Identify which cell holds the provided text, then report its (x, y) central coordinate. 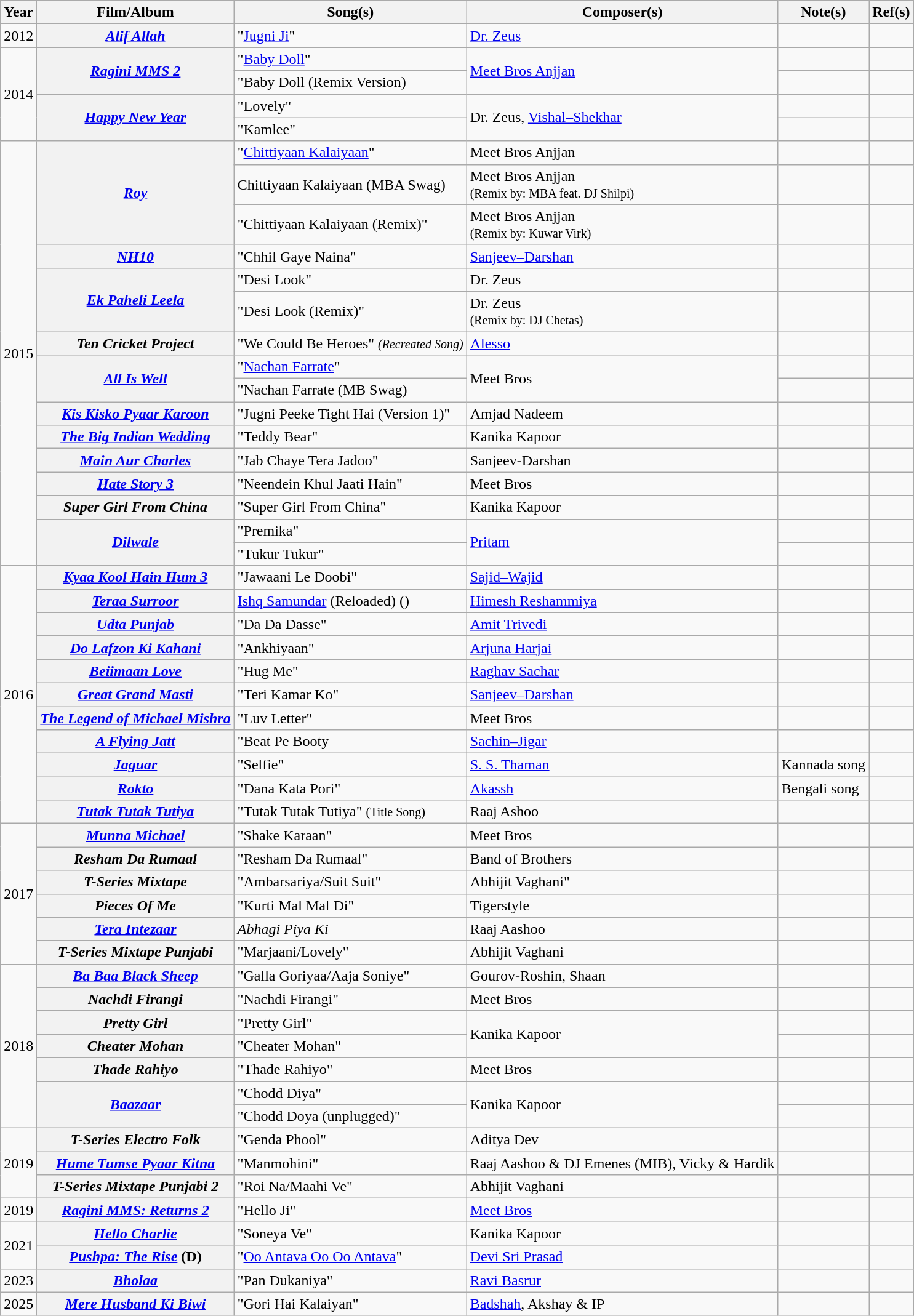
"Da Da Dasse" (350, 624)
"Pretty Girl" (350, 1022)
Raaj Aashoo & DJ Emenes (MIB), Vicky & Hardik (622, 1163)
Badshah, Akshay & IP (622, 1304)
Do Lafzon Ki Kahani (135, 648)
Roy (135, 193)
Amjad Nadeem (622, 414)
Sajid–Wajid (622, 577)
"Chodd Doya (unplugged)" (350, 1117)
Raghav Sachar (622, 671)
Bengali song (824, 788)
Alif Allah (135, 36)
"Ambarsariya/Suit Suit" (350, 882)
Bholaa (135, 1280)
Ragini MMS 2 (135, 71)
Beiimaan Love (135, 671)
Ten Cricket Project (135, 343)
2015 (18, 353)
Abhagi Piya Ki (350, 929)
"Neendein Khul Jaati Hain" (350, 484)
"Pan Dukaniya" (350, 1280)
Teraa Surroor (135, 601)
"Dana Kata Pori" (350, 788)
"Baby Doll (Remix Version) (350, 82)
Hello Charlie (135, 1234)
NH10 (135, 256)
"Manmohini" (350, 1163)
Dr. Zeus(Remix by: DJ Chetas) (622, 311)
Ref(s) (891, 12)
The Big Indian Wedding (135, 437)
Munna Michael (135, 835)
Hume Tumse Pyaar Kitna (135, 1163)
Alesso (622, 343)
"Teddy Bear" (350, 437)
"Desi Look (Remix)" (350, 311)
Song(s) (350, 12)
"Chhil Gaye Naina" (350, 256)
Resham Da Rumaal (135, 859)
Sanjeev-Darshan (622, 460)
"Jawaani Le Doobi" (350, 577)
Devi Sri Prasad (622, 1257)
"Kurti Mal Mal Di" (350, 905)
"Premika" (350, 531)
Raaj Aashoo (622, 929)
Mere Husband Ki Biwi (135, 1304)
"Lovely" (350, 106)
2016 (18, 694)
"Nachan Farrate" (350, 367)
All Is Well (135, 379)
"Nachdi Firangi" (350, 999)
"Selfie" (350, 765)
Composer(s) (622, 12)
"Soneya Ve" (350, 1234)
Pretty Girl (135, 1022)
"Jugni Peeke Tight Hai (Version 1)" (350, 414)
Tera Intezaar (135, 929)
Tigerstyle (622, 905)
Main Aur Charles (135, 460)
2017 (18, 894)
Ishq Samundar (Reloaded) () (350, 601)
Year (18, 12)
"Cheater Mohan" (350, 1046)
2012 (18, 36)
Cheater Mohan (135, 1046)
"Chodd Diya" (350, 1093)
Abhijit Vaghani" (622, 882)
Baazaar (135, 1104)
Band of Brothers (622, 859)
Rokto (135, 788)
"Ankhiyaan" (350, 648)
Udta Punjab (135, 624)
T-Series Mixtape Punjabi 2 (135, 1187)
The Legend of Michael Mishra (135, 718)
"Beat Pe Booty (350, 742)
"Roi Na/Maahi Ve" (350, 1187)
"Tutak Tutak Tutiya" (Title Song) (350, 812)
Dilwale (135, 542)
"Genda Phool" (350, 1140)
2014 (18, 94)
Meet Bros Anjjan(Remix by: MBA feat. DJ Shilpi) (622, 185)
"Baby Doll" (350, 59)
A Flying Jatt (135, 742)
Ragini MMS: Returns 2 (135, 1210)
"Chittiyaan Kalaiyaan" (350, 153)
2018 (18, 1046)
"Shake Karaan" (350, 835)
Raaj Ashoo (622, 812)
Pieces Of Me (135, 905)
2021 (18, 1245)
Kannada song (824, 765)
Ek Paheli Leela (135, 299)
"Kamlee" (350, 129)
"Marjaani/Lovely" (350, 952)
"Gori Hai Kalaiyan" (350, 1304)
Film/Album (135, 12)
S. S. Thaman (622, 765)
Kis Kisko Pyaar Karoon (135, 414)
"Jab Chaye Tera Jadoo" (350, 460)
"Resham Da Rumaal" (350, 859)
Amit Trivedi (622, 624)
"Desi Look" (350, 279)
"Galla Goriyaa/Aaja Soniye" (350, 976)
Hate Story 3 (135, 484)
Happy New Year (135, 118)
Pritam (622, 542)
Sachin–Jigar (622, 742)
"Chittiyaan Kalaiyaan (Remix)" (350, 224)
2025 (18, 1304)
"Thade Rahiyo" (350, 1069)
Arjuna Harjai (622, 648)
Nachdi Firangi (135, 999)
Meet Bros Anjjan(Remix by: Kuwar Virk) (622, 224)
Ravi Basrur (622, 1280)
Super Girl From China (135, 507)
Chittiyaan Kalaiyaan (MBA Swag) (350, 185)
"Oo Antava Oo Oo Antava" (350, 1257)
"Nachan Farrate (MB Swag) (350, 390)
Note(s) (824, 12)
"We Could Be Heroes" (Recreated Song) (350, 343)
Tutak Tutak Tutiya (135, 812)
"Super Girl From China" (350, 507)
Ba Baa Black Sheep (135, 976)
"Hug Me" (350, 671)
Gourov-Roshin, Shaan (622, 976)
Pushpa: The Rise (D) (135, 1257)
Himesh Reshammiya (622, 601)
T-Series Mixtape (135, 882)
Dr. Zeus, Vishal–Shekhar (622, 118)
"Luv Letter" (350, 718)
"Hello Ji" (350, 1210)
Thade Rahiyo (135, 1069)
Great Grand Masti (135, 694)
2023 (18, 1280)
Jaguar (135, 765)
Aditya Dev (622, 1140)
"Teri Kamar Ko" (350, 694)
Akassh (622, 788)
"Jugni Ji" (350, 36)
Kyaa Kool Hain Hum 3 (135, 577)
T-Series Electro Folk (135, 1140)
"Tukur Tukur" (350, 554)
T-Series Mixtape Punjabi (135, 952)
